Provide the (X, Y) coordinate of the cell's center where the given text is located.  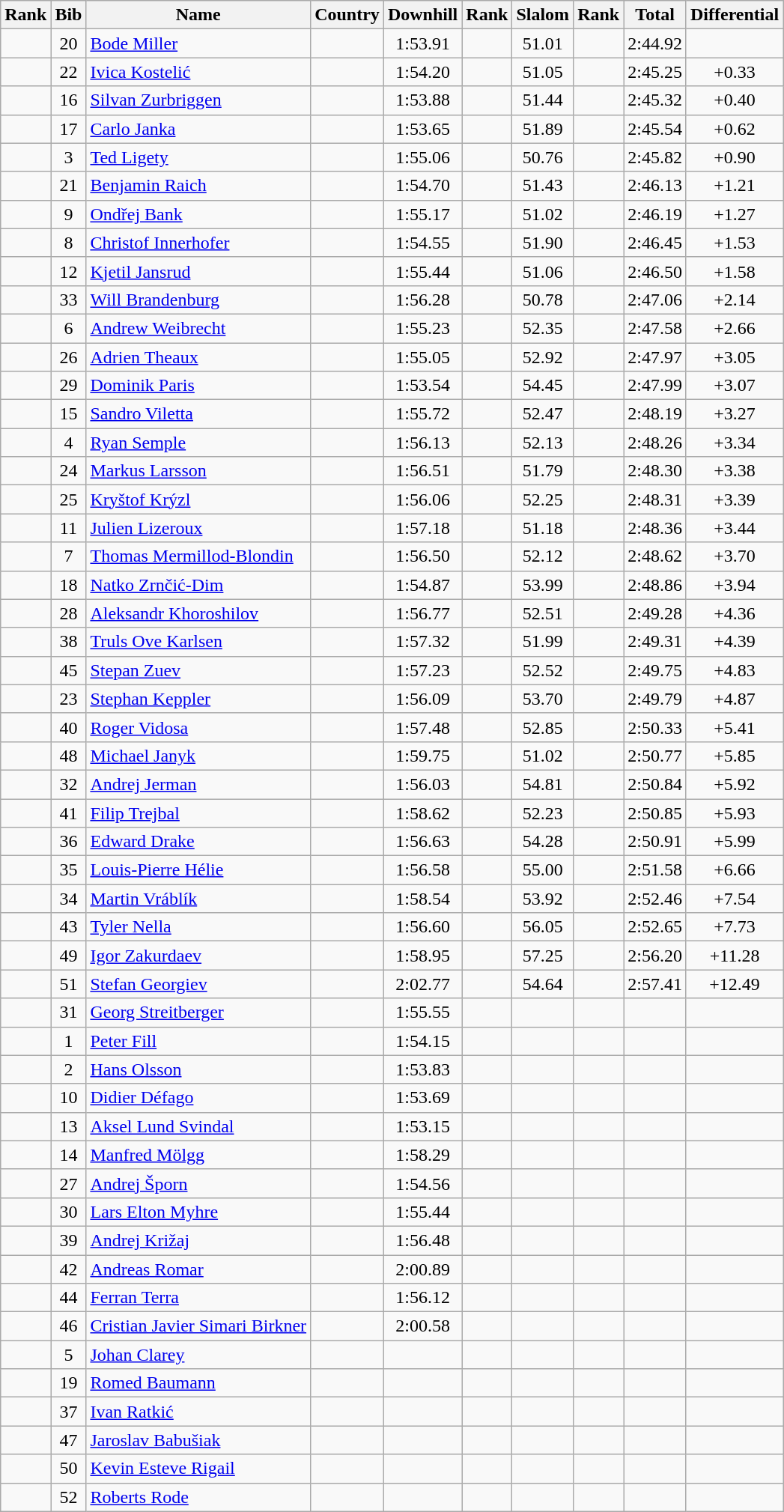
Name (198, 15)
2:47.06 (655, 300)
28 (69, 613)
53.92 (543, 899)
51.06 (543, 271)
2:44.92 (655, 43)
53.70 (543, 699)
2:46.19 (655, 214)
Bib (69, 15)
2:50.85 (655, 813)
Filip Trejbal (198, 813)
1:56.50 (422, 556)
57.25 (543, 956)
Cristian Javier Simari Birkner (198, 1326)
+0.62 (734, 129)
1:56.28 (422, 300)
41 (69, 813)
+3.39 (734, 500)
8 (69, 243)
2:00.58 (422, 1326)
Benjamin Raich (198, 186)
31 (69, 1012)
54.81 (543, 784)
50.76 (543, 157)
+3.05 (734, 357)
Lars Elton Myhre (198, 1212)
Kryštof Krýzl (198, 500)
+3.38 (734, 471)
Total (655, 15)
1:57.32 (422, 642)
2:46.13 (655, 186)
9 (69, 214)
37 (69, 1412)
51.44 (543, 100)
Markus Larsson (198, 471)
51.99 (543, 642)
2:48.36 (655, 528)
1:57.18 (422, 528)
+7.73 (734, 927)
1:56.06 (422, 500)
1:58.54 (422, 899)
2:45.25 (655, 72)
Slalom (543, 15)
17 (69, 129)
2:46.50 (655, 271)
2:49.31 (655, 642)
+4.39 (734, 642)
+11.28 (734, 956)
52.85 (543, 727)
29 (69, 386)
1:56.63 (422, 842)
52.47 (543, 414)
Christof Innerhofer (198, 243)
56.05 (543, 927)
1:57.23 (422, 670)
38 (69, 642)
Differential (734, 15)
1:56.51 (422, 471)
25 (69, 500)
42 (69, 1269)
+5.41 (734, 727)
11 (69, 528)
+2.66 (734, 328)
1:58.62 (422, 813)
+4.36 (734, 613)
1:54.20 (422, 72)
26 (69, 357)
1:54.55 (422, 243)
2:47.58 (655, 328)
52.35 (543, 328)
+12.49 (734, 984)
4 (69, 443)
Downhill (422, 15)
+5.93 (734, 813)
Ivica Kostelić (198, 72)
1:56.48 (422, 1240)
Jaroslav Babušiak (198, 1440)
Dominik Paris (198, 386)
+1.27 (734, 214)
Roberts Rode (198, 1497)
36 (69, 842)
50 (69, 1469)
46 (69, 1326)
+3.44 (734, 528)
51.90 (543, 243)
Carlo Janka (198, 129)
+3.70 (734, 556)
Ted Ligety (198, 157)
Truls Ove Karlsen (198, 642)
1:56.77 (422, 613)
Ondřej Bank (198, 214)
44 (69, 1298)
Sandro Viletta (198, 414)
40 (69, 727)
2:49.79 (655, 699)
Thomas Mermillod-Blondin (198, 556)
27 (69, 1183)
35 (69, 870)
47 (69, 1440)
2:00.89 (422, 1269)
Aksel Lund Svindal (198, 1126)
2:56.20 (655, 956)
Andreas Romar (198, 1269)
1:53.91 (422, 43)
51.79 (543, 471)
16 (69, 100)
+1.21 (734, 186)
2:48.30 (655, 471)
1:55.05 (422, 357)
1:55.06 (422, 157)
24 (69, 471)
20 (69, 43)
1:53.54 (422, 386)
Stephan Keppler (198, 699)
51.43 (543, 186)
1:54.87 (422, 585)
1:54.15 (422, 1041)
+4.83 (734, 670)
2:50.84 (655, 784)
1:56.03 (422, 784)
7 (69, 556)
1:54.56 (422, 1183)
1:53.88 (422, 100)
1:53.69 (422, 1098)
+5.92 (734, 784)
45 (69, 670)
52.12 (543, 556)
43 (69, 927)
2:50.77 (655, 756)
Andrej Šporn (198, 1183)
51 (69, 984)
2:48.62 (655, 556)
2:45.54 (655, 129)
34 (69, 899)
2 (69, 1069)
54.28 (543, 842)
52.52 (543, 670)
22 (69, 72)
Martin Vráblík (198, 899)
52.92 (543, 357)
Roger Vidosa (198, 727)
1:55.72 (422, 414)
14 (69, 1155)
Adrien Theaux (198, 357)
Kjetil Jansrud (198, 271)
51.89 (543, 129)
+6.66 (734, 870)
2:52.46 (655, 899)
51.05 (543, 72)
2:57.41 (655, 984)
Stefan Georgiev (198, 984)
1:53.83 (422, 1069)
2:48.26 (655, 443)
1:53.15 (422, 1126)
15 (69, 414)
21 (69, 186)
52.25 (543, 500)
52.51 (543, 613)
+3.07 (734, 386)
2:51.58 (655, 870)
+3.34 (734, 443)
2:48.86 (655, 585)
1:56.12 (422, 1298)
Igor Zakurdaev (198, 956)
1:56.58 (422, 870)
Bode Miller (198, 43)
1:59.75 (422, 756)
Michael Janyk (198, 756)
2:52.65 (655, 927)
2:48.19 (655, 414)
39 (69, 1240)
Country (347, 15)
Edward Drake (198, 842)
3 (69, 157)
2:49.75 (655, 670)
Ryan Semple (198, 443)
23 (69, 699)
1:55.23 (422, 328)
51.18 (543, 528)
Ivan Ratkić (198, 1412)
+1.53 (734, 243)
2:45.32 (655, 100)
Hans Olsson (198, 1069)
30 (69, 1212)
1:58.29 (422, 1155)
Manfred Mölgg (198, 1155)
Andrej Jerman (198, 784)
+3.94 (734, 585)
49 (69, 956)
1:57.48 (422, 727)
+7.54 (734, 899)
+3.27 (734, 414)
50.78 (543, 300)
+4.87 (734, 699)
2:50.33 (655, 727)
52 (69, 1497)
19 (69, 1383)
Louis-Pierre Hélie (198, 870)
Peter Fill (198, 1041)
52.13 (543, 443)
13 (69, 1126)
Andrej Križaj (198, 1240)
1 (69, 1041)
2:47.97 (655, 357)
Georg Streitberger (198, 1012)
33 (69, 300)
2:46.45 (655, 243)
1:56.09 (422, 699)
1:55.55 (422, 1012)
2:02.77 (422, 984)
1:54.70 (422, 186)
1:53.65 (422, 129)
+2.14 (734, 300)
32 (69, 784)
Julien Lizeroux (198, 528)
2:49.28 (655, 613)
5 (69, 1355)
Will Brandenburg (198, 300)
10 (69, 1098)
53.99 (543, 585)
12 (69, 271)
Stepan Zuev (198, 670)
Silvan Zurbriggen (198, 100)
+5.85 (734, 756)
Andrew Weibrecht (198, 328)
Natko Zrnčić-Dim (198, 585)
Ferran Terra (198, 1298)
2:50.91 (655, 842)
2:48.31 (655, 500)
54.45 (543, 386)
Johan Clarey (198, 1355)
51.01 (543, 43)
+0.90 (734, 157)
+0.40 (734, 100)
Tyler Nella (198, 927)
18 (69, 585)
Aleksandr Khoroshilov (198, 613)
6 (69, 328)
54.64 (543, 984)
+1.58 (734, 271)
1:58.95 (422, 956)
1:55.17 (422, 214)
Didier Défago (198, 1098)
Kevin Esteve Rigail (198, 1469)
1:56.60 (422, 927)
52.23 (543, 813)
2:47.99 (655, 386)
Romed Baumann (198, 1383)
1:56.13 (422, 443)
+0.33 (734, 72)
2:45.82 (655, 157)
55.00 (543, 870)
+5.99 (734, 842)
48 (69, 756)
